Identify which cell holds the provided text, then report its [X, Y] central coordinate. 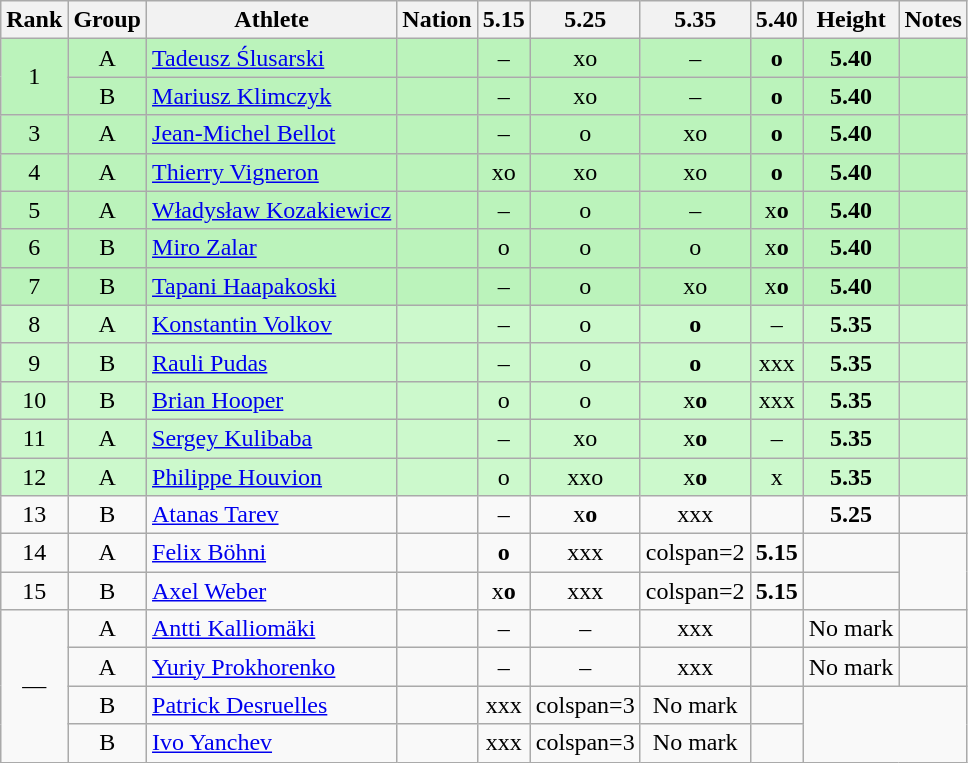
xxo [585, 477]
Philippe Houvion [272, 477]
Athlete [272, 20]
15 [34, 591]
14 [34, 553]
Nation [437, 20]
Rauli Pudas [272, 362]
Tapani Haapakoski [272, 286]
Atanas Tarev [272, 515]
13 [34, 515]
Ivo Yanchev [272, 743]
3 [34, 134]
Sergey Kulibaba [272, 438]
Tadeusz Ślusarski [272, 58]
1 [34, 77]
Group [108, 20]
Patrick Desruelles [272, 705]
Axel Weber [272, 591]
9 [34, 362]
Felix Böhni [272, 553]
7 [34, 286]
Konstantin Volkov [272, 324]
6 [34, 248]
12 [34, 477]
4 [34, 172]
Yuriy Prokhorenko [272, 667]
— [34, 686]
Jean-Michel Bellot [272, 134]
Antti Kalliomäki [272, 629]
8 [34, 324]
Miro Zalar [272, 248]
Height [851, 20]
Brian Hooper [272, 400]
Rank [34, 20]
Władysław Kozakiewicz [272, 210]
Notes [933, 20]
x [776, 477]
5 [34, 210]
11 [34, 438]
10 [34, 400]
Mariusz Klimczyk [272, 96]
Thierry Vigneron [272, 172]
